From the cell containing the given text, extract its center point as (x, y) coordinate. 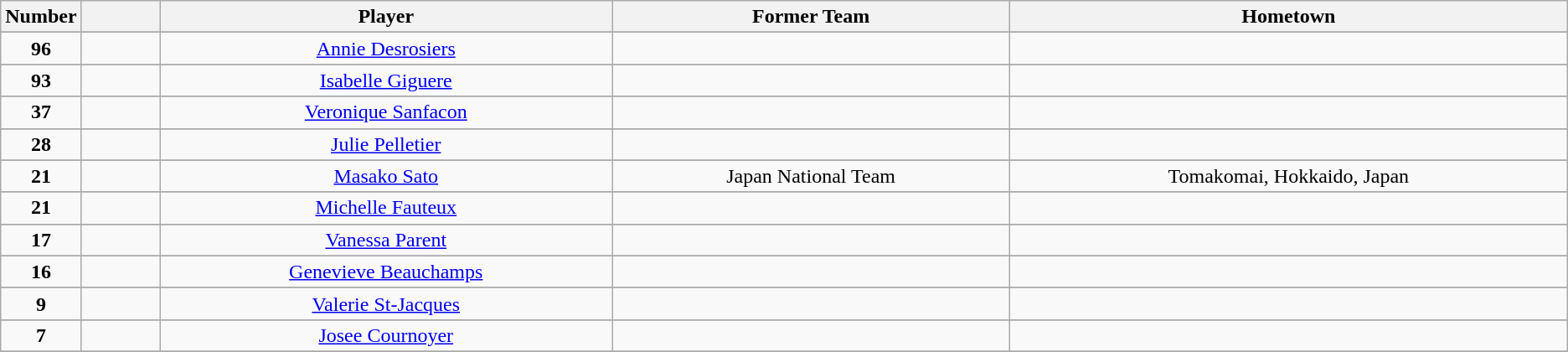
96 (41, 49)
Former Team (811, 17)
Veronique Sanfacon (386, 112)
Tomakomai, Hokkaido, Japan (1288, 176)
Masako Sato (386, 176)
9 (41, 303)
Michelle Fauteux (386, 208)
Vanessa Parent (386, 240)
16 (41, 272)
7 (41, 335)
Isabelle Giguere (386, 80)
Julie Pelletier (386, 144)
Player (386, 17)
Genevieve Beauchamps (386, 272)
Valerie St-Jacques (386, 303)
Number (41, 17)
37 (41, 112)
Japan National Team (811, 176)
28 (41, 144)
93 (41, 80)
17 (41, 240)
Hometown (1288, 17)
Annie Desrosiers (386, 49)
Josee Cournoyer (386, 335)
